Scan for the cell matching the given text and deliver its (X, Y) coordinate at center. 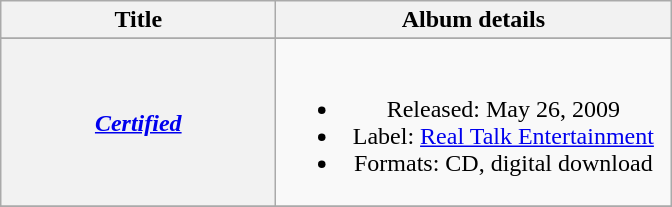
Certified (138, 122)
Album details (474, 20)
Title (138, 20)
Released: May 26, 2009Label: Real Talk EntertainmentFormats: CD, digital download (474, 122)
